Output the (x, y) coordinate of the center of the cell containing the given text.  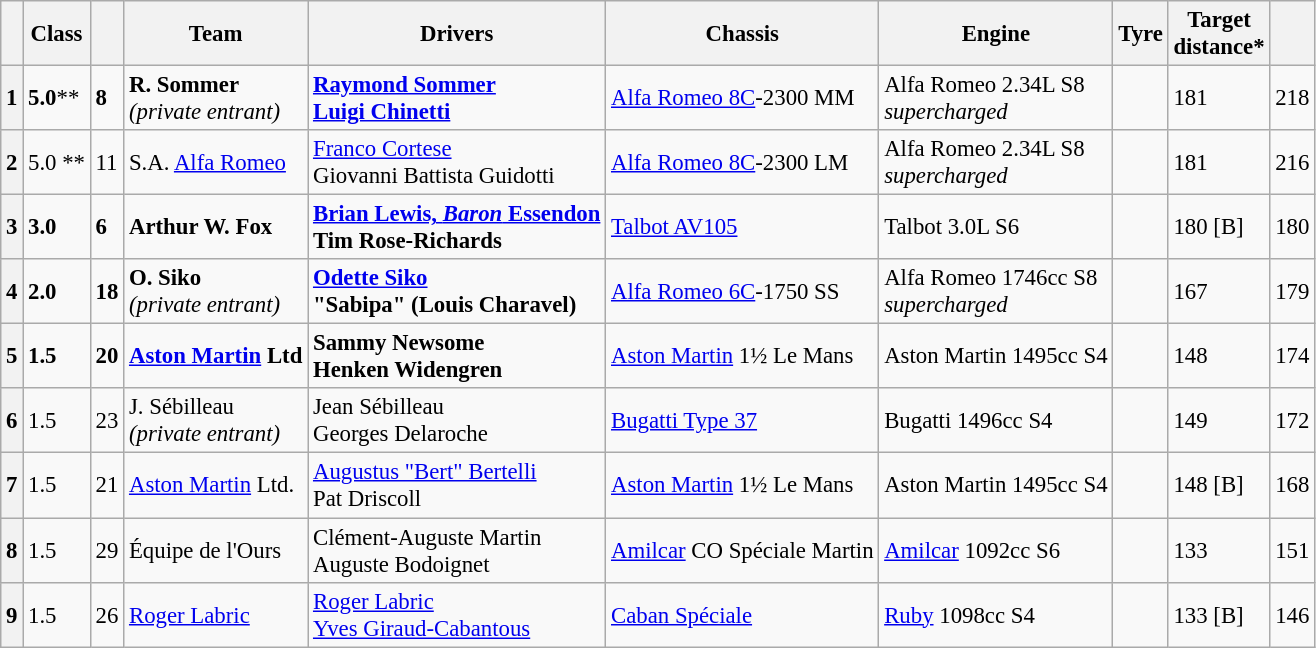
5 (12, 356)
Ruby 1098cc S4 (996, 614)
20 (106, 356)
Caban Spéciale (742, 614)
146 (1292, 614)
Tyre (1140, 34)
Odette Siko "Sabipa" (Louis Charavel) (457, 292)
174 (1292, 356)
133 [B] (1219, 614)
180 [B] (1219, 228)
Team (216, 34)
218 (1292, 98)
Aston Martin Ltd (216, 356)
Engine (996, 34)
S.A. Alfa Romeo (216, 162)
5.0 ** (57, 162)
2 (12, 162)
1 (12, 98)
29 (106, 550)
Targetdistance* (1219, 34)
168 (1292, 486)
Brian Lewis, Baron Essendon Tim Rose-Richards (457, 228)
7 (12, 486)
Chassis (742, 34)
J. Sébilleau(private entrant) (216, 420)
149 (1219, 420)
Alfa Romeo 8C-2300 MM (742, 98)
Aston Martin Ltd. (216, 486)
5.0** (57, 98)
9 (12, 614)
148 (1219, 356)
Talbot AV105 (742, 228)
Clément-Auguste Martin Auguste Bodoignet (457, 550)
Arthur W. Fox (216, 228)
Talbot 3.0L S6 (996, 228)
Class (57, 34)
3 (12, 228)
179 (1292, 292)
Augustus "Bert" Bertelli Pat Driscoll (457, 486)
216 (1292, 162)
148 [B] (1219, 486)
Sammy Newsome Henken Widengren (457, 356)
18 (106, 292)
23 (106, 420)
R. Sommer(private entrant) (216, 98)
Roger Labric (216, 614)
Bugatti 1496cc S4 (996, 420)
Bugatti Type 37 (742, 420)
Jean Sébilleau Georges Delaroche (457, 420)
167 (1219, 292)
3.0 (57, 228)
4 (12, 292)
180 (1292, 228)
172 (1292, 420)
Alfa Romeo 1746cc S8supercharged (996, 292)
Équipe de l'Ours (216, 550)
151 (1292, 550)
Amilcar 1092cc S6 (996, 550)
11 (106, 162)
26 (106, 614)
Franco Cortese Giovanni Battista Guidotti (457, 162)
O. Siko(private entrant) (216, 292)
Drivers (457, 34)
2.0 (57, 292)
133 (1219, 550)
Raymond Sommer Luigi Chinetti (457, 98)
Amilcar CO Spéciale Martin (742, 550)
Roger Labric Yves Giraud-Cabantous (457, 614)
21 (106, 486)
Alfa Romeo 8C-2300 LM (742, 162)
Alfa Romeo 6C-1750 SS (742, 292)
